Find where the given text appears and provide that cell's center as (x, y) coordinate. 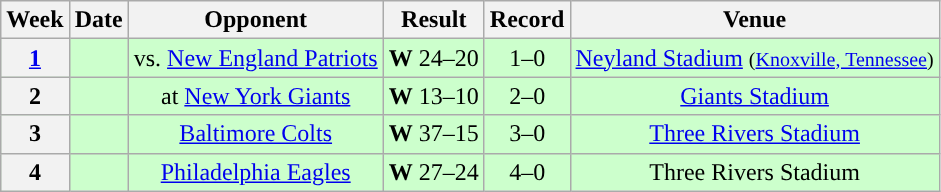
3–0 (527, 134)
Neyland Stadium (Knoxville, Tennessee) (754, 58)
2 (35, 96)
W 13–10 (434, 96)
Date (98, 20)
Result (434, 20)
2–0 (527, 96)
Giants Stadium (754, 96)
4–0 (527, 172)
Record (527, 20)
vs. New England Patriots (256, 58)
Venue (754, 20)
Baltimore Colts (256, 134)
1 (35, 58)
Philadelphia Eagles (256, 172)
at New York Giants (256, 96)
W 27–24 (434, 172)
3 (35, 134)
Opponent (256, 20)
Week (35, 20)
W 37–15 (434, 134)
W 24–20 (434, 58)
1–0 (527, 58)
4 (35, 172)
